Scan for the cell matching the given text and deliver its (X, Y) coordinate at center. 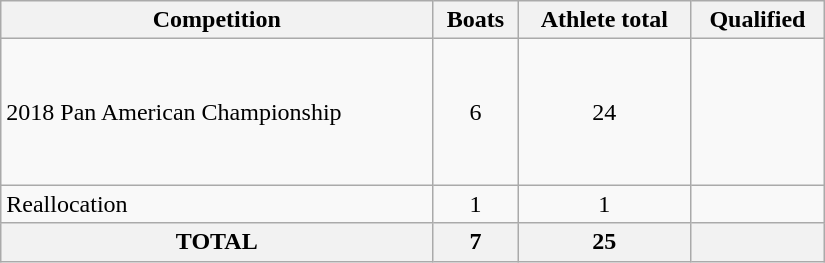
Athlete total (604, 20)
TOTAL (217, 242)
25 (604, 242)
24 (604, 112)
Competition (217, 20)
Reallocation (217, 204)
2018 Pan American Championship (217, 112)
Boats (476, 20)
6 (476, 112)
Qualified (758, 20)
7 (476, 242)
